Find where the given text appears and provide that cell's center as (x, y) coordinate. 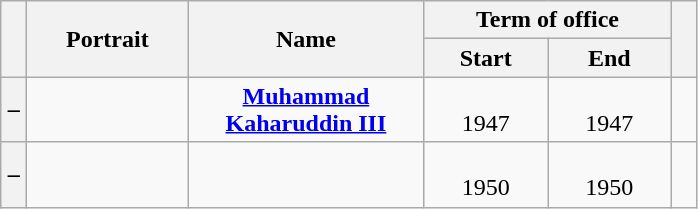
Portrait (108, 39)
End (610, 58)
Term of office (548, 20)
Start (486, 58)
Name (306, 39)
Muhammad Kaharuddin III (306, 110)
